Capture the cell that displays the provided text and extract its [X, Y] central coordinate. 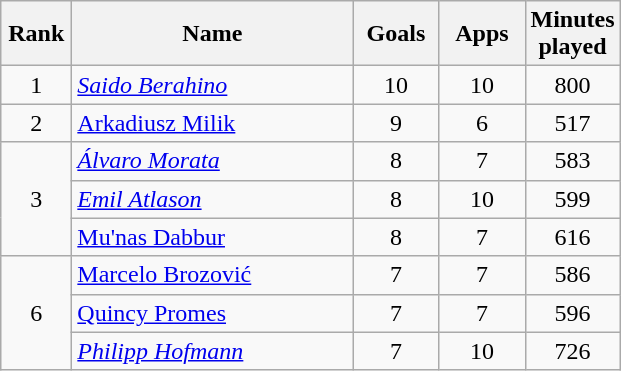
Goals [396, 34]
800 [572, 85]
Rank [36, 34]
2 [36, 123]
Mu'nas Dabbur [212, 237]
9 [396, 123]
517 [572, 123]
596 [572, 313]
3 [36, 199]
Emil Atlason [212, 199]
Name [212, 34]
583 [572, 161]
Arkadiusz Milik [212, 123]
Marcelo Brozović [212, 275]
599 [572, 199]
1 [36, 85]
586 [572, 275]
Apps [482, 34]
Quincy Promes [212, 313]
Philipp Hofmann [212, 351]
Álvaro Morata [212, 161]
Minutes played [572, 34]
726 [572, 351]
616 [572, 237]
Saido Berahino [212, 85]
